Capture the cell that displays the provided text and extract its (x, y) central coordinate. 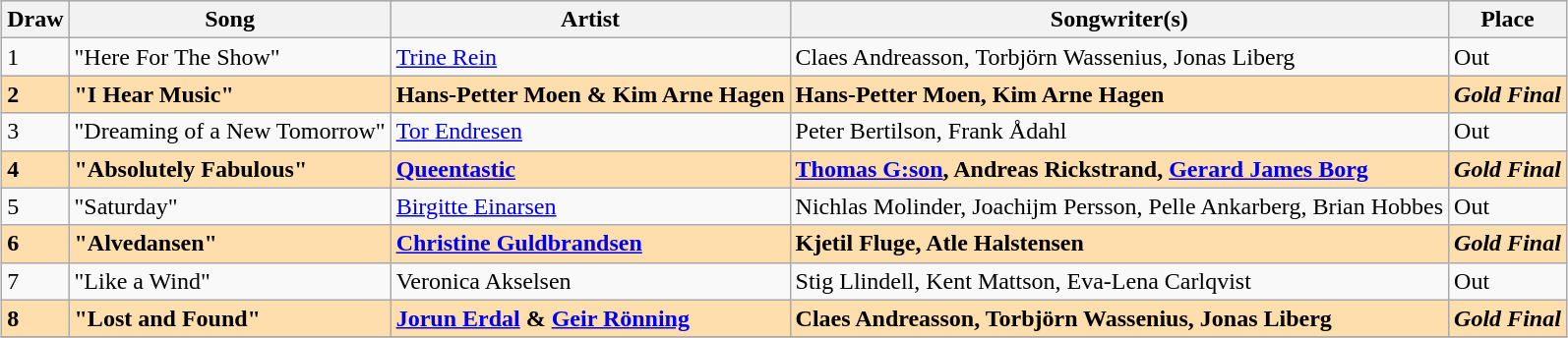
6 (35, 244)
Hans-Petter Moen, Kim Arne Hagen (1119, 94)
Tor Endresen (590, 132)
"Alvedansen" (230, 244)
Queentastic (590, 169)
Hans-Petter Moen & Kim Arne Hagen (590, 94)
Kjetil Fluge, Atle Halstensen (1119, 244)
Peter Bertilson, Frank Ådahl (1119, 132)
"Lost and Found" (230, 318)
Songwriter(s) (1119, 20)
Veronica Akselsen (590, 281)
"Like a Wind" (230, 281)
Jorun Erdal & Geir Rönning (590, 318)
2 (35, 94)
Thomas G:son, Andreas Rickstrand, Gerard James Borg (1119, 169)
5 (35, 206)
Song (230, 20)
7 (35, 281)
4 (35, 169)
"Absolutely Fabulous" (230, 169)
Draw (35, 20)
Stig Llindell, Kent Mattson, Eva-Lena Carlqvist (1119, 281)
Birgitte Einarsen (590, 206)
"Here For The Show" (230, 57)
Place (1508, 20)
Nichlas Molinder, Joachijm Persson, Pelle Ankarberg, Brian Hobbes (1119, 206)
1 (35, 57)
"Dreaming of a New Tomorrow" (230, 132)
"I Hear Music" (230, 94)
"Saturday" (230, 206)
Christine Guldbrandsen (590, 244)
3 (35, 132)
Artist (590, 20)
Trine Rein (590, 57)
8 (35, 318)
